Locate the cell with the specified text and output its (x, y) center coordinate. 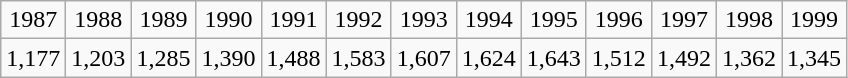
1997 (684, 20)
1,643 (554, 58)
1,488 (294, 58)
1,203 (98, 58)
1,607 (424, 58)
1992 (358, 20)
1,345 (814, 58)
1995 (554, 20)
1988 (98, 20)
1991 (294, 20)
1,177 (34, 58)
1987 (34, 20)
1,512 (618, 58)
1,624 (488, 58)
1,362 (748, 58)
1,285 (164, 58)
1989 (164, 20)
1994 (488, 20)
1993 (424, 20)
1990 (228, 20)
1,492 (684, 58)
1998 (748, 20)
1,583 (358, 58)
1,390 (228, 58)
1999 (814, 20)
1996 (618, 20)
